For the text-containing cell, return its midpoint in (X, Y) coordinate format. 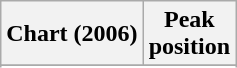
Chart (2006) (72, 34)
Peakposition (189, 34)
